Determine the [x, y] coordinate at the center of the cell enclosing the given text.  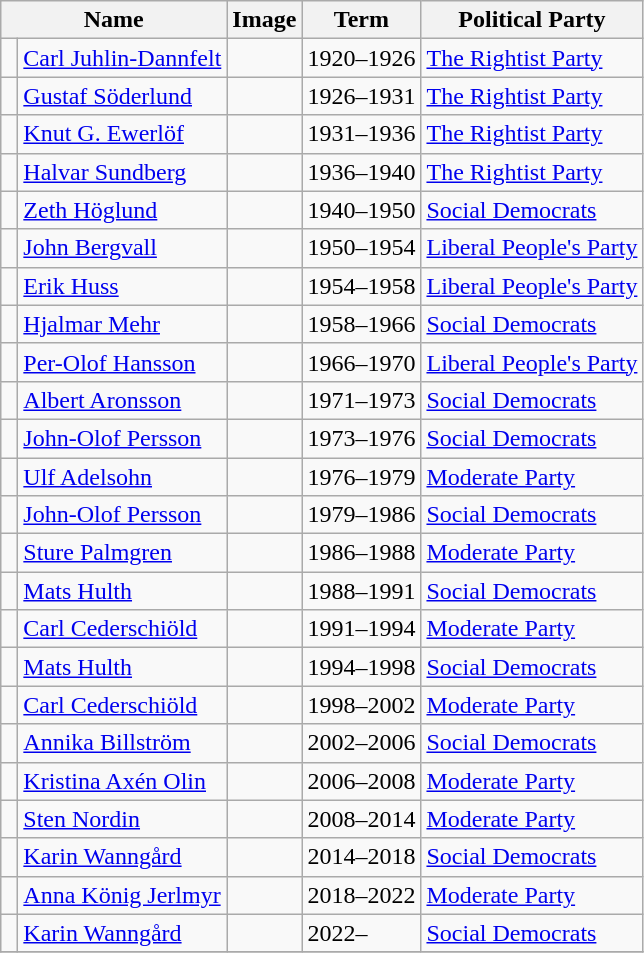
1994–1998 [362, 667]
Sture Palmgren [122, 553]
1966–1970 [362, 362]
2014–2018 [362, 857]
Sten Nordin [122, 819]
1973–1976 [362, 438]
2008–2014 [362, 819]
1958–1966 [362, 324]
Carl Juhlin-Dannfelt [122, 58]
1971–1973 [362, 400]
Gustaf Söderlund [122, 96]
1976–1979 [362, 477]
John Bergvall [122, 248]
2018–2022 [362, 895]
1998–2002 [362, 705]
1979–1986 [362, 515]
Political Party [532, 20]
Anna König Jerlmyr [122, 895]
1988–1991 [362, 591]
Zeth Höglund [122, 210]
Albert Aronsson [122, 400]
Ulf Adelsohn [122, 477]
Per-Olof Hansson [122, 362]
Image [264, 20]
2022– [362, 933]
1931–1936 [362, 134]
Kristina Axén Olin [122, 781]
1954–1958 [362, 286]
Halvar Sundberg [122, 172]
Name [114, 20]
Annika Billström [122, 743]
Hjalmar Mehr [122, 324]
2002–2006 [362, 743]
1986–1988 [362, 553]
Erik Huss [122, 286]
1991–1994 [362, 629]
1950–1954 [362, 248]
1936–1940 [362, 172]
Term [362, 20]
1940–1950 [362, 210]
Knut G. Ewerlöf [122, 134]
1920–1926 [362, 58]
1926–1931 [362, 96]
2006–2008 [362, 781]
